Find where the given text appears and provide that cell's center as [x, y] coordinate. 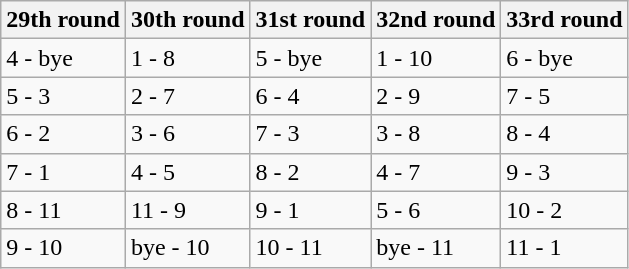
31st round [310, 20]
11 - 9 [188, 210]
8 - 2 [310, 172]
5 - 3 [64, 96]
1 - 8 [188, 58]
2 - 7 [188, 96]
1 - 10 [436, 58]
7 - 3 [310, 134]
4 - 5 [188, 172]
2 - 9 [436, 96]
29th round [64, 20]
4 - 7 [436, 172]
bye - 11 [436, 248]
5 - bye [310, 58]
8 - 11 [64, 210]
32nd round [436, 20]
30th round [188, 20]
10 - 2 [564, 210]
11 - 1 [564, 248]
3 - 8 [436, 134]
9 - 1 [310, 210]
6 - 2 [64, 134]
6 - 4 [310, 96]
9 - 3 [564, 172]
8 - 4 [564, 134]
7 - 1 [64, 172]
9 - 10 [64, 248]
bye - 10 [188, 248]
4 - bye [64, 58]
6 - bye [564, 58]
33rd round [564, 20]
3 - 6 [188, 134]
10 - 11 [310, 248]
5 - 6 [436, 210]
7 - 5 [564, 96]
